Determine the (x, y) coordinate at the center of the cell enclosing the given text.  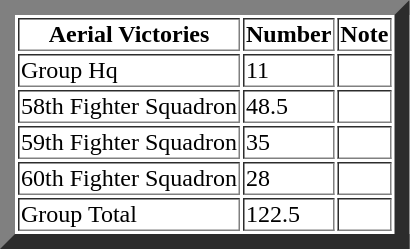
28 (288, 178)
35 (288, 142)
Aerial Victories (129, 34)
11 (288, 70)
Note (364, 34)
60th Fighter Squadron (129, 178)
Group Hq (129, 70)
59th Fighter Squadron (129, 142)
58th Fighter Squadron (129, 106)
Group Total (129, 214)
122.5 (288, 214)
Number (288, 34)
48.5 (288, 106)
